Identify which cell holds the provided text, then report its [X, Y] central coordinate. 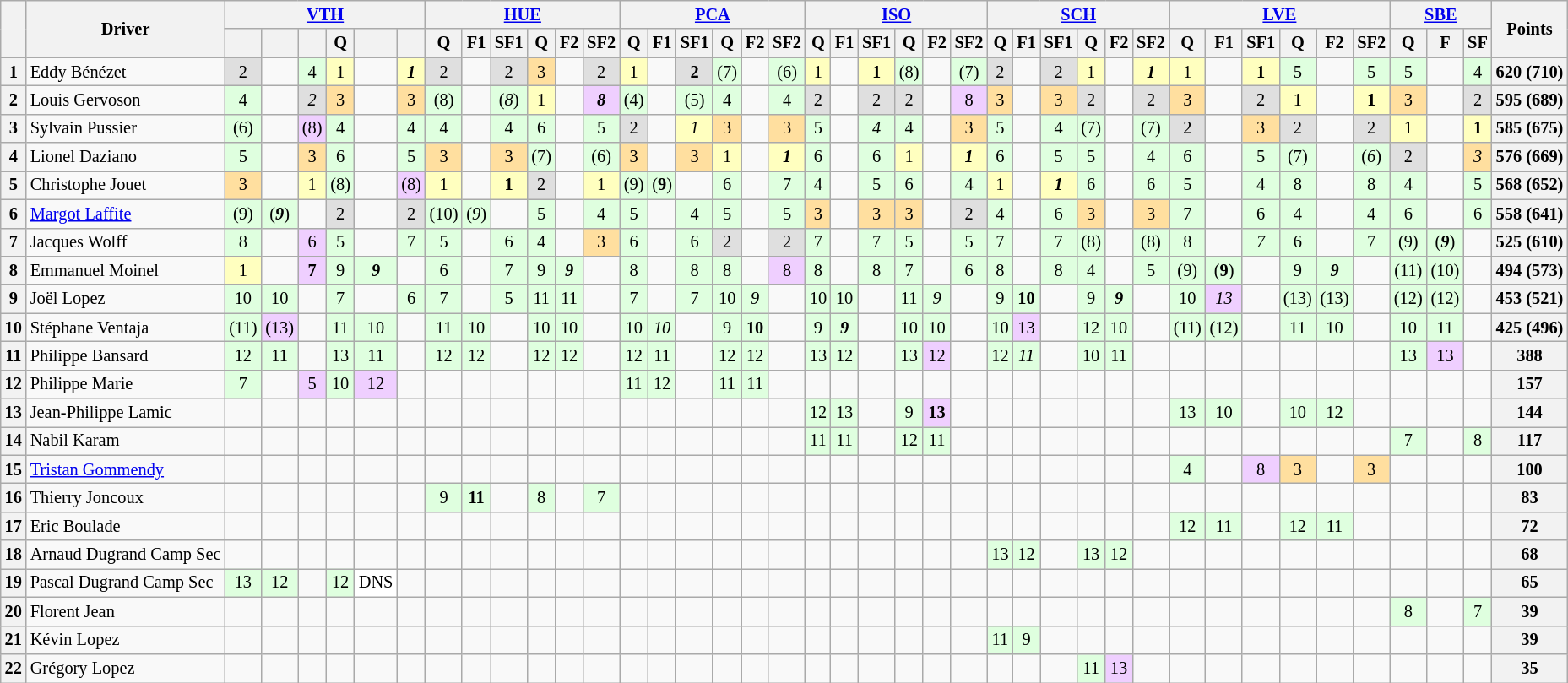
Florent Jean [126, 611]
SCH [1077, 14]
Louis Gervoson [126, 100]
558 (641) [1530, 214]
425 (496) [1530, 328]
576 (669) [1530, 157]
21 [14, 640]
PCA [713, 14]
17 [14, 526]
157 [1530, 384]
SBE [1440, 14]
388 [1530, 355]
585 (675) [1530, 128]
35 [1530, 668]
Lionel Daziano [126, 157]
15 [14, 469]
595 (689) [1530, 100]
Points [1530, 29]
Philippe Marie [126, 384]
Grégory Lopez [126, 668]
18 [14, 555]
Driver [126, 29]
(5) [695, 100]
Philippe Bansard [126, 355]
Pascal Dugrand Camp Sec [126, 583]
Stéphane Ventaja [126, 328]
Nabil Karam [126, 441]
494 (573) [1530, 270]
HUE [523, 14]
ISO [897, 14]
F [1446, 43]
Sylvain Pussier [126, 128]
Tristan Gommendy [126, 469]
568 (652) [1530, 185]
83 [1530, 497]
Christophe Jouet [126, 185]
Joël Lopez [126, 299]
Eddy Bénézet [126, 72]
14 [14, 441]
525 (610) [1530, 242]
Emmanuel Moinel [126, 270]
68 [1530, 555]
LVE [1280, 14]
19 [14, 583]
Jacques Wolff [126, 242]
117 [1530, 441]
Arnaud Dugrand Camp Sec [126, 555]
Eric Boulade [126, 526]
VTH [324, 14]
65 [1530, 583]
Jean-Philippe Lamic [126, 413]
Kévin Lopez [126, 640]
620 (710) [1530, 72]
Thierry Joncoux [126, 497]
453 (521) [1530, 299]
(4) [633, 100]
SF [1478, 43]
100 [1530, 469]
72 [1530, 526]
16 [14, 497]
DNS [376, 583]
Margot Laffite [126, 214]
144 [1530, 413]
22 [14, 668]
20 [14, 611]
